Output the [X, Y] coordinate of the center of the cell containing the given text.  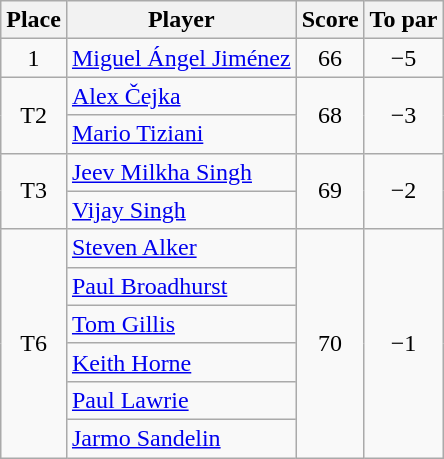
69 [330, 191]
Paul Broadhurst [181, 286]
1 [34, 58]
Mario Tiziani [181, 134]
66 [330, 58]
Alex Čejka [181, 96]
To par [404, 20]
Steven Alker [181, 248]
Score [330, 20]
68 [330, 115]
Jeev Milkha Singh [181, 172]
Place [34, 20]
Player [181, 20]
−1 [404, 343]
Paul Lawrie [181, 400]
70 [330, 343]
Miguel Ángel Jiménez [181, 58]
T3 [34, 191]
T2 [34, 115]
−5 [404, 58]
Tom Gillis [181, 324]
T6 [34, 343]
−3 [404, 115]
−2 [404, 191]
Keith Horne [181, 362]
Vijay Singh [181, 210]
Jarmo Sandelin [181, 438]
